Pinpoint the cell where the given text exists, returning its [X, Y] midpoint coordinate. 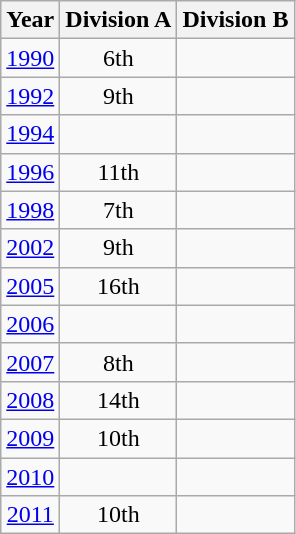
2011 [30, 515]
2008 [30, 400]
6th [118, 58]
1998 [30, 210]
7th [118, 210]
2002 [30, 248]
11th [118, 172]
2009 [30, 438]
1990 [30, 58]
8th [118, 362]
2007 [30, 362]
2010 [30, 477]
14th [118, 400]
2005 [30, 286]
16th [118, 286]
Year [30, 20]
2006 [30, 324]
Division A [118, 20]
Division B [236, 20]
1992 [30, 96]
1996 [30, 172]
1994 [30, 134]
